Search for the cell housing the specified text and yield its [X, Y] center coordinate. 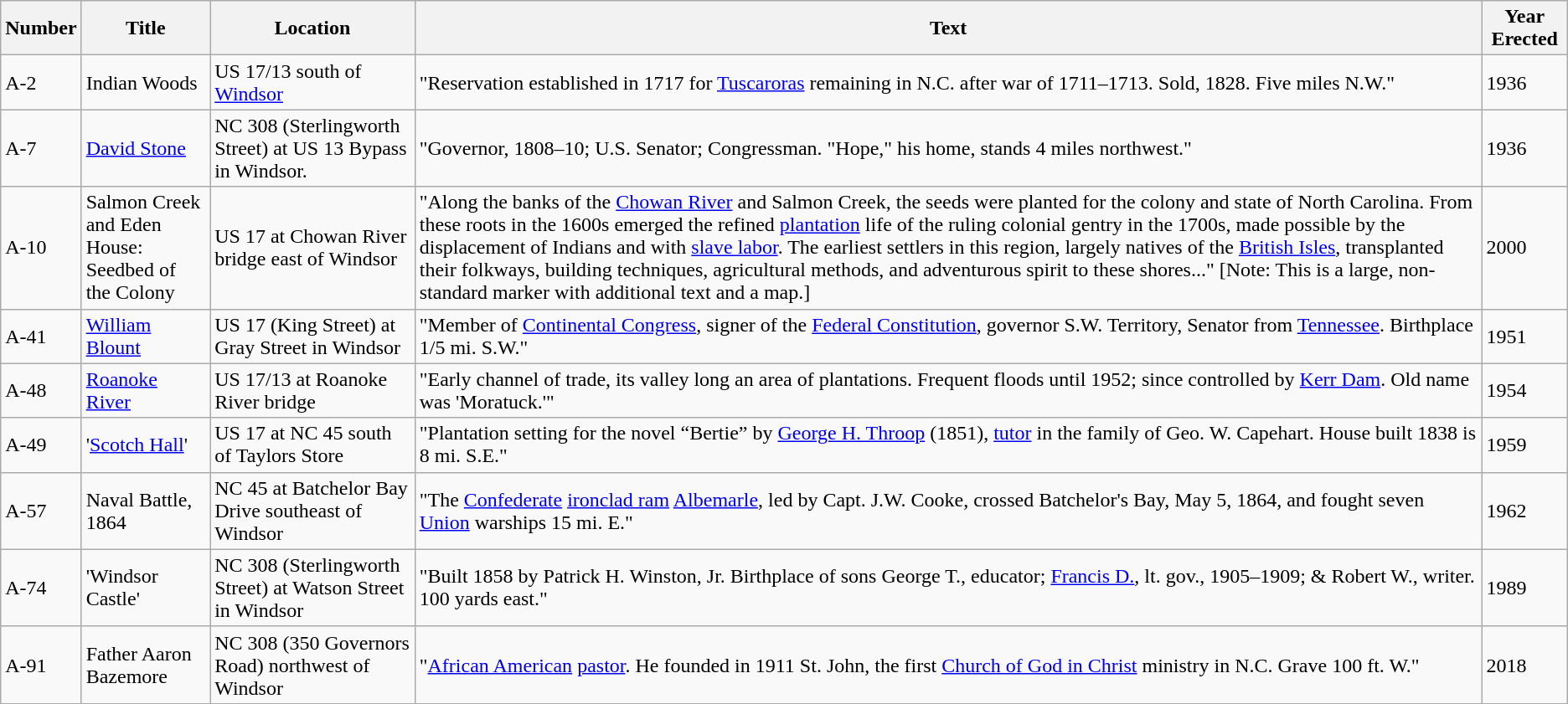
A-10 [41, 248]
A-49 [41, 445]
Salmon Creek and Eden House:Seedbed of the Colony [146, 248]
A-91 [41, 665]
A-41 [41, 337]
David Stone [146, 148]
Text [948, 28]
"Early channel of trade, its valley long an area of plantations. Frequent floods until 1952; since controlled by Kerr Dam. Old name was 'Moratuck.'" [948, 390]
A-48 [41, 390]
1959 [1524, 445]
Title [146, 28]
A-2 [41, 82]
US 17 (King Street) at Gray Street in Windsor [313, 337]
NC 45 at Batchelor Bay Drive southeast of Windsor [313, 511]
"Reservation established in 1717 for Tuscaroras remaining in N.C. after war of 1711–1713. Sold, 1828. Five miles N.W." [948, 82]
NC 308 (Sterlingworth Street) at US 13 Bypass in Windsor. [313, 148]
"African American pastor. He founded in 1911 St. John, the first Church of God in Christ ministry in N.C. Grave 100 ft. W." [948, 665]
2018 [1524, 665]
US 17 at NC 45 south of Taylors Store [313, 445]
1962 [1524, 511]
Indian Woods [146, 82]
2000 [1524, 248]
US 17/13 at Roanoke River bridge [313, 390]
Father Aaron Bazemore [146, 665]
'Scotch Hall' [146, 445]
NC 308 (350 Governors Road) northwest of Windsor [313, 665]
"Member of Continental Congress, signer of the Federal Constitution, governor S.W. Territory, Senator from Tennessee. Birthplace 1/5 mi. S.W." [948, 337]
William Blount [146, 337]
Location [313, 28]
US 17 at Chowan River bridge east of Windsor [313, 248]
NC 308 (Sterlingworth Street) at Watson Street in Windsor [313, 588]
A-74 [41, 588]
A-57 [41, 511]
"Plantation setting for the novel “Bertie” by George H. Throop (1851), tutor in the family of Geo. W. Capehart. House built 1838 is 8 mi. S.E." [948, 445]
1989 [1524, 588]
"The Confederate ironclad ram Albemarle, led by Capt. J.W. Cooke, crossed Batchelor's Bay, May 5, 1864, and fought seven Union warships 15 mi. E." [948, 511]
Roanoke River [146, 390]
"Governor, 1808–10; U.S. Senator; Congressman. "Hope," his home, stands 4 miles northwest." [948, 148]
US 17/13 south of Windsor [313, 82]
1951 [1524, 337]
'Windsor Castle' [146, 588]
Naval Battle, 1864 [146, 511]
Number [41, 28]
Year Erected [1524, 28]
"Built 1858 by Patrick H. Winston, Jr. Birthplace of sons George T., educator; Francis D., lt. gov., 1905–1909; & Robert W., writer. 100 yards east." [948, 588]
A-7 [41, 148]
1954 [1524, 390]
